From the cell containing the given text, extract its center point as (X, Y) coordinate. 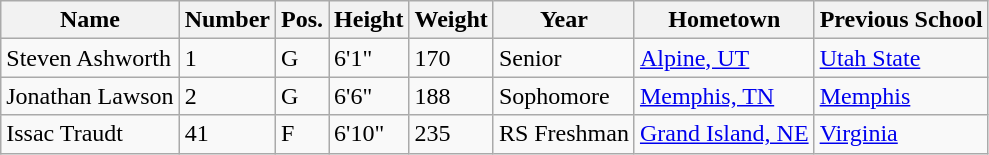
Year (564, 20)
Senior (564, 58)
Previous School (901, 20)
Pos. (302, 20)
Sophomore (564, 96)
170 (451, 58)
Grand Island, NE (724, 134)
Virginia (901, 134)
RS Freshman (564, 134)
6'1" (369, 58)
Utah State (901, 58)
2 (227, 96)
188 (451, 96)
41 (227, 134)
Number (227, 20)
Memphis, TN (724, 96)
6'10" (369, 134)
6'6" (369, 96)
Steven Ashworth (90, 58)
F (302, 134)
Name (90, 20)
Memphis (901, 96)
Jonathan Lawson (90, 96)
235 (451, 134)
Weight (451, 20)
Hometown (724, 20)
Issac Traudt (90, 134)
1 (227, 58)
Alpine, UT (724, 58)
Height (369, 20)
